Return the (X, Y) coordinate for the center point of the cell that contains the specified text.  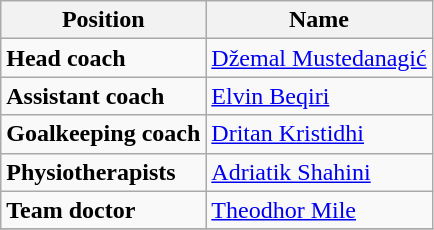
Physiotherapists (104, 172)
Dritan Kristidhi (319, 134)
Goalkeeping coach (104, 134)
Elvin Beqiri (319, 96)
Assistant coach (104, 96)
Theodhor Mile (319, 210)
Džemal Mustedanagić (319, 58)
Adriatik Shahini (319, 172)
Head coach (104, 58)
Team doctor (104, 210)
Name (319, 20)
Position (104, 20)
